Return the (x, y) coordinate for the center point of the cell that contains the specified text.  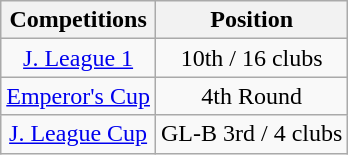
GL-B 3rd / 4 clubs (251, 134)
J. League Cup (78, 134)
J. League 1 (78, 58)
4th Round (251, 96)
Position (251, 20)
Competitions (78, 20)
Emperor's Cup (78, 96)
10th / 16 clubs (251, 58)
